Detect which cell encompasses the target text, then output its (X, Y) center coordinate. 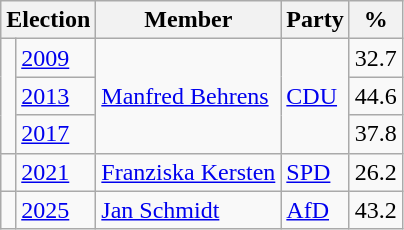
Party (315, 20)
44.6 (376, 96)
2013 (56, 96)
Election (48, 20)
2009 (56, 58)
Manfred Behrens (188, 96)
26.2 (376, 172)
37.8 (376, 134)
32.7 (376, 58)
2025 (56, 210)
Member (188, 20)
Franziska Kersten (188, 172)
2017 (56, 134)
CDU (315, 96)
2021 (56, 172)
43.2 (376, 210)
% (376, 20)
SPD (315, 172)
AfD (315, 210)
Jan Schmidt (188, 210)
